Detect which cell encompasses the target text, then output its (X, Y) center coordinate. 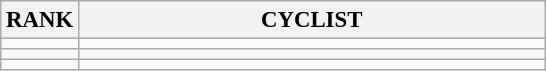
RANK (40, 20)
CYCLIST (312, 20)
